Search for the cell housing the specified text and yield its (X, Y) center coordinate. 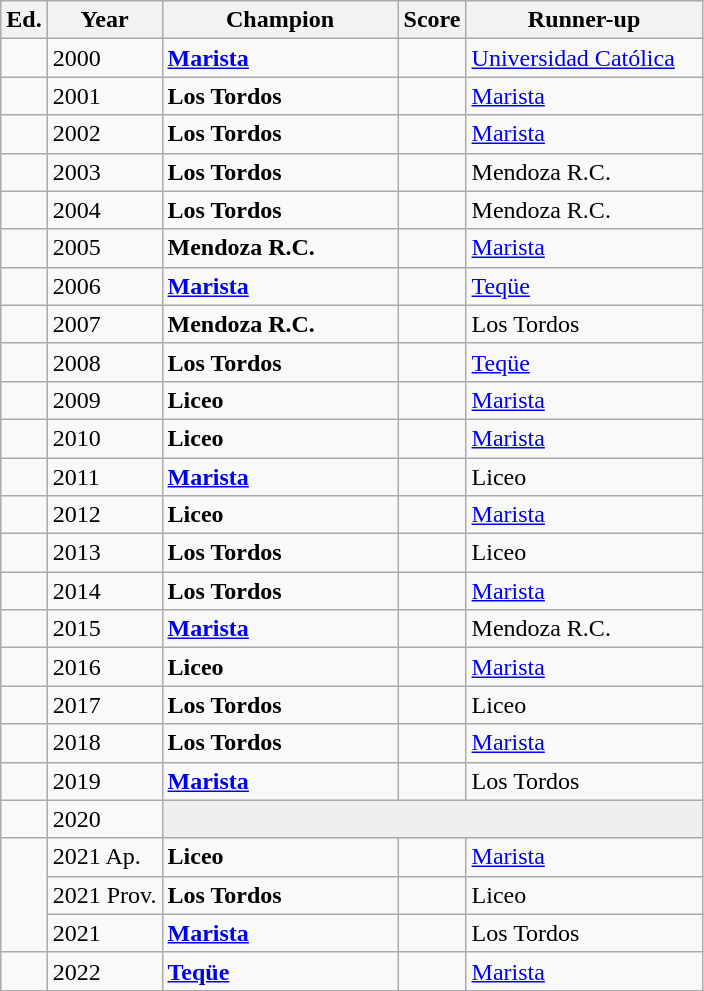
Champion (280, 20)
Year (104, 20)
2021 Ap. (104, 857)
2016 (104, 667)
2002 (104, 134)
2000 (104, 58)
2007 (104, 324)
2004 (104, 210)
2008 (104, 362)
2014 (104, 591)
2009 (104, 400)
2010 (104, 438)
2011 (104, 477)
2022 (104, 971)
2021 (104, 933)
2005 (104, 248)
2006 (104, 286)
Score (432, 20)
2015 (104, 629)
2003 (104, 172)
Universidad Católica (584, 58)
2019 (104, 781)
2012 (104, 515)
2021 Prov. (104, 895)
Ed. (24, 20)
2018 (104, 743)
2020 (104, 819)
Runner-up (584, 20)
2001 (104, 96)
2017 (104, 705)
2013 (104, 553)
